Provide the [X, Y] coordinate of the cell's center where the given text is located.  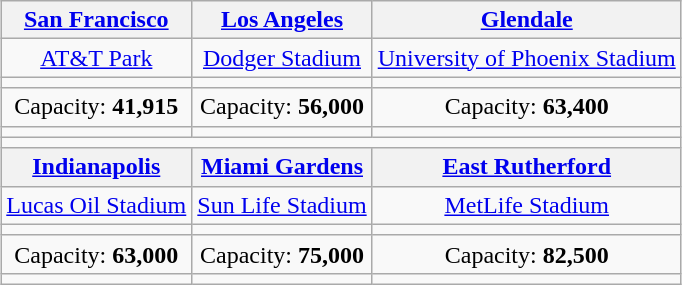
Dodger Stadium [282, 58]
MetLife Stadium [526, 205]
Glendale [526, 20]
East Rutherford [526, 167]
Capacity: 75,000 [282, 254]
AT&T Park [96, 58]
Capacity: 63,400 [526, 107]
Capacity: 56,000 [282, 107]
Capacity: 41,915 [96, 107]
Capacity: 82,500 [526, 254]
Sun Life Stadium [282, 205]
Indianapolis [96, 167]
Los Angeles [282, 20]
Capacity: 63,000 [96, 254]
Miami Gardens [282, 167]
University of Phoenix Stadium [526, 58]
San Francisco [96, 20]
Lucas Oil Stadium [96, 205]
